Find where the given text appears and provide that cell's center as (x, y) coordinate. 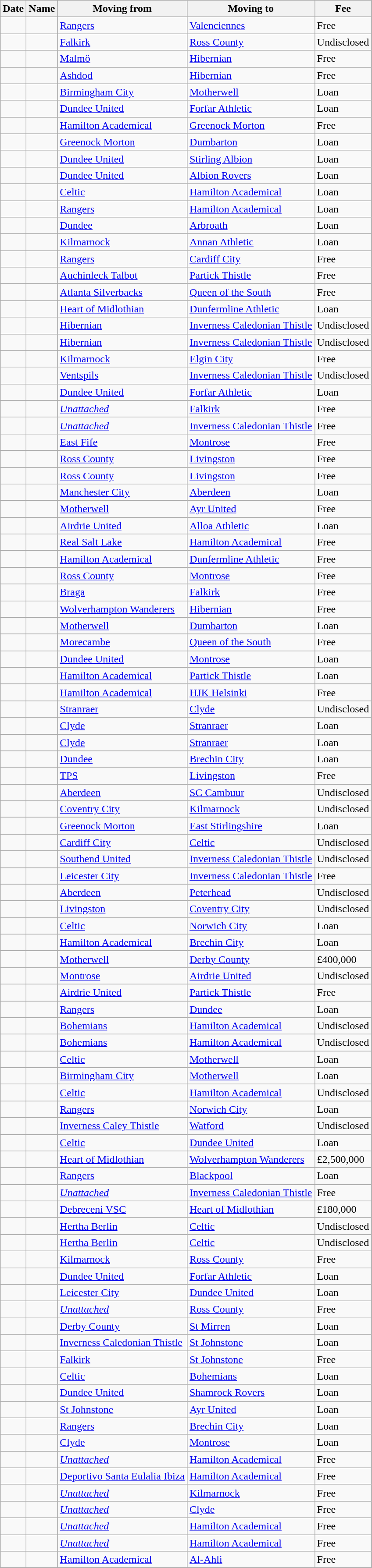
Stirling Albion (251, 159)
Ventspils (122, 375)
Watford (251, 1126)
Deportivo Santa Eulalia Ibiza (122, 1476)
Annan Athletic (251, 242)
Malmö (122, 59)
Blackpool (251, 1176)
Atlanta Silverbacks (122, 292)
TPS (122, 776)
Al-Ahli (251, 1560)
Braga (122, 592)
Peterhead (251, 892)
Moving from (122, 9)
East Fife (122, 442)
Auchinleck Talbot (122, 276)
Name (42, 9)
Moving to (251, 9)
Inverness Caley Thistle (122, 1126)
Shamrock Rovers (251, 1393)
Date (13, 9)
HJK Helsinki (251, 692)
Valenciennes (251, 25)
St Mirren (251, 1326)
Manchester City (122, 492)
SC Cambuur (251, 793)
Arbroath (251, 226)
Ashdod (122, 75)
Debreceni VSC (122, 1209)
£400,000 (343, 959)
East Stirlingshire (251, 826)
Elgin City (251, 359)
Albion Rovers (251, 175)
Alloa Athletic (251, 526)
Morecambe (122, 642)
Real Salt Lake (122, 542)
£180,000 (343, 1209)
Southend United (122, 859)
£2,500,000 (343, 1159)
Fee (343, 9)
